Find where the given text appears and provide that cell's center as [x, y] coordinate. 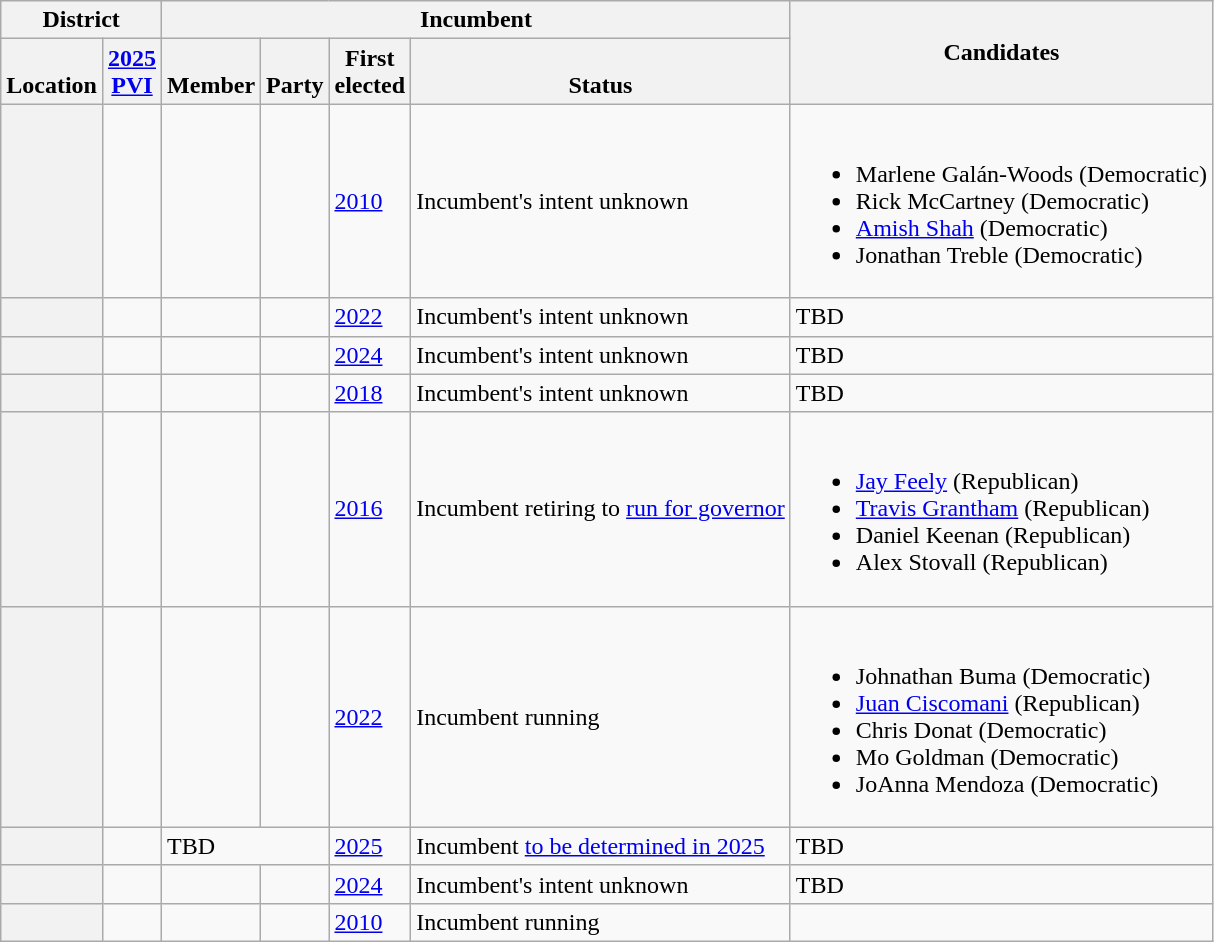
Location [52, 72]
Johnathan Buma (Democratic)Juan Ciscomani (Republican)Chris Donat (Democratic)Mo Goldman (Democratic)JoAnna Mendoza (Democratic) [1001, 716]
Party [295, 72]
Marlene Galán-Woods (Democratic)Rick McCartney (Democratic)Amish Shah (Democratic)Jonathan Treble (Democratic) [1001, 201]
Candidates [1001, 52]
2018 [370, 393]
2025PVI [132, 72]
2016 [370, 509]
Incumbent [476, 20]
Member [212, 72]
Firstelected [370, 72]
Incumbent to be determined in 2025 [601, 846]
District [82, 20]
Status [601, 72]
Incumbent retiring to run for governor [601, 509]
Jay Feely (Republican)Travis Grantham (Republican)Daniel Keenan (Republican)Alex Stovall (Republican) [1001, 509]
2025 [370, 846]
